Identify which cell holds the provided text, then report its [x, y] central coordinate. 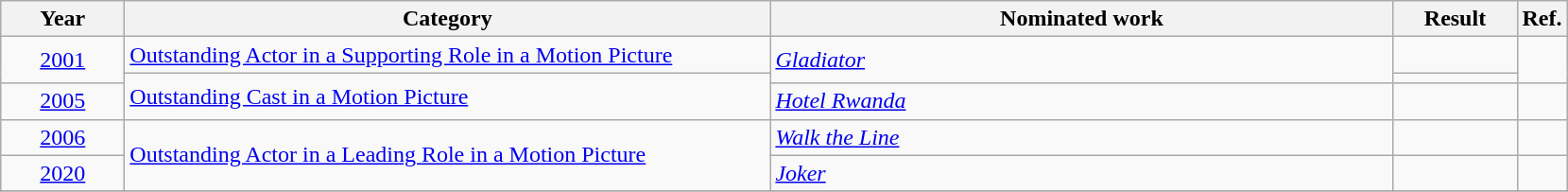
Outstanding Actor in a Supporting Role in a Motion Picture [448, 55]
Ref. [1542, 19]
2020 [62, 173]
2005 [62, 101]
Year [62, 19]
Walk the Line [1081, 137]
Outstanding Actor in a Leading Role in a Motion Picture [448, 155]
2006 [62, 137]
Category [448, 19]
Result [1456, 19]
Joker [1081, 173]
Gladiator [1081, 61]
Outstanding Cast in a Motion Picture [448, 96]
2001 [62, 61]
Nominated work [1081, 19]
Hotel Rwanda [1081, 101]
